Provide the (X, Y) coordinate of the cell's center where the given text is located.  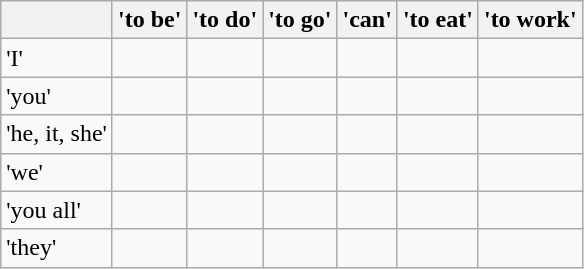
'you' (57, 96)
'we' (57, 172)
'to go' (300, 20)
'you all' (57, 210)
'to work' (530, 20)
'to be' (149, 20)
'I' (57, 58)
'he, it, she' (57, 134)
'can' (367, 20)
'to eat' (438, 20)
'to do' (225, 20)
'they' (57, 248)
